Identify which cell holds the provided text, then report its (x, y) central coordinate. 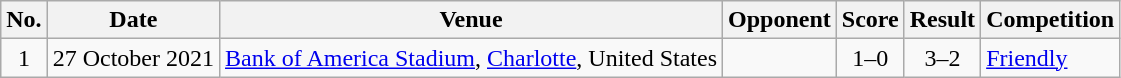
Bank of America Stadium, Charlotte, United States (472, 58)
No. (24, 20)
27 October 2021 (133, 58)
1 (24, 58)
3–2 (942, 58)
Opponent (780, 20)
Venue (472, 20)
Competition (1050, 20)
Result (942, 20)
Friendly (1050, 58)
Date (133, 20)
Score (870, 20)
1–0 (870, 58)
